Output the [x, y] coordinate of the center of the cell containing the given text.  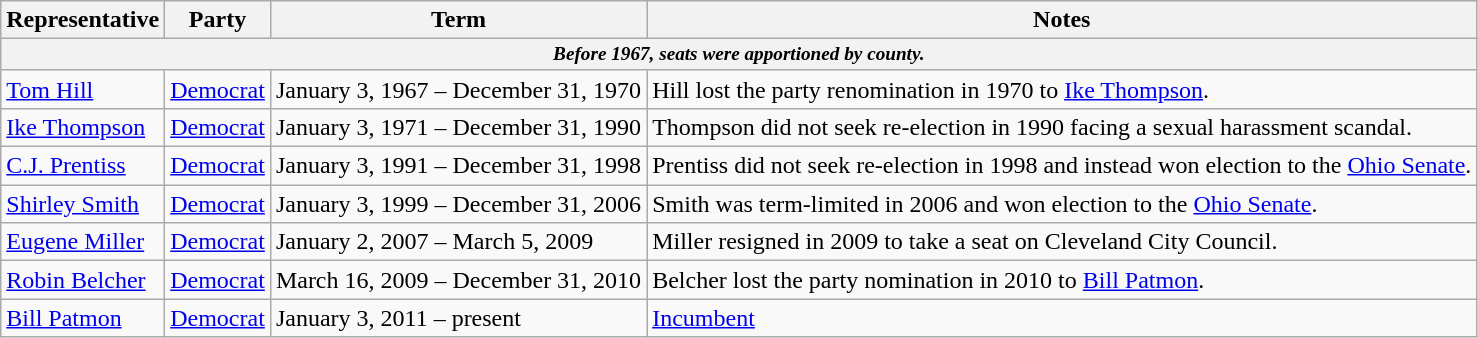
Smith was term-limited in 2006 and won election to the Ohio Senate. [1062, 204]
Robin Belcher [83, 280]
January 3, 1971 – December 31, 1990 [458, 128]
March 16, 2009 – December 31, 2010 [458, 280]
Tom Hill [83, 89]
Hill lost the party renomination in 1970 to Ike Thompson. [1062, 89]
Miller resigned in 2009 to take a seat on Cleveland City Council. [1062, 242]
Belcher lost the party nomination in 2010 to Bill Patmon. [1062, 280]
Before 1967, seats were apportioned by county. [739, 55]
January 2, 2007 – March 5, 2009 [458, 242]
Term [458, 20]
January 3, 2011 – present [458, 318]
Notes [1062, 20]
Ike Thompson [83, 128]
January 3, 1967 – December 31, 1970 [458, 89]
Prentiss did not seek re-election in 1998 and instead won election to the Ohio Senate. [1062, 166]
Thompson did not seek re-election in 1990 facing a sexual harassment scandal. [1062, 128]
Incumbent [1062, 318]
Shirley Smith [83, 204]
January 3, 1991 – December 31, 1998 [458, 166]
January 3, 1999 – December 31, 2006 [458, 204]
Party [218, 20]
C.J. Prentiss [83, 166]
Representative [83, 20]
Eugene Miller [83, 242]
Bill Patmon [83, 318]
